Provide the [x, y] coordinate of the cell's center where the given text is located.  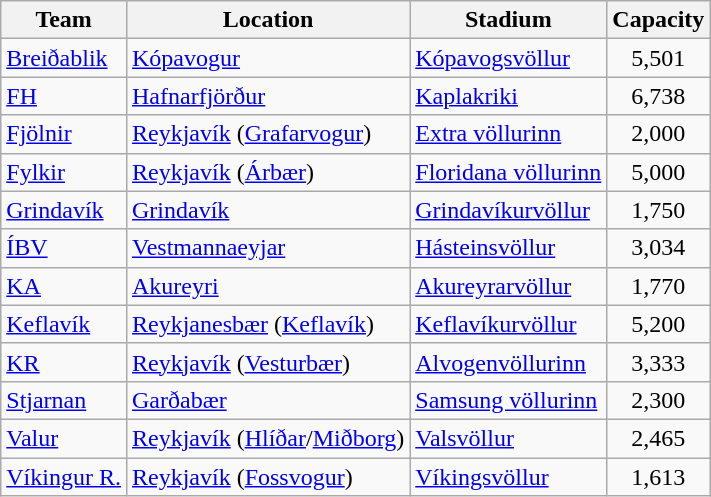
KA [64, 286]
3,034 [658, 248]
Vestmannaeyjar [268, 248]
5,200 [658, 324]
Hafnarfjörður [268, 96]
Fjölnir [64, 134]
Kópavogsvöllur [508, 58]
6,738 [658, 96]
Fylkir [64, 172]
Team [64, 20]
Reykjavík (Hlíðar/Miðborg) [268, 438]
Stjarnan [64, 400]
FH [64, 96]
Reykjanesbær (Keflavík) [268, 324]
Hásteinsvöllur [508, 248]
ÍBV [64, 248]
1,613 [658, 477]
Valsvöllur [508, 438]
Reykjavík (Fossvogur) [268, 477]
5,501 [658, 58]
Víkingsvöllur [508, 477]
Capacity [658, 20]
Kaplakriki [508, 96]
Samsung völlurinn [508, 400]
Akureyri [268, 286]
Reykjavík (Árbær) [268, 172]
2,000 [658, 134]
2,300 [658, 400]
Reykjavík (Grafarvogur) [268, 134]
Keflavíkurvöllur [508, 324]
2,465 [658, 438]
Alvogenvöllurinn [508, 362]
Extra völlurinn [508, 134]
Valur [64, 438]
Location [268, 20]
KR [64, 362]
Akureyrarvöllur [508, 286]
Reykjavík (Vesturbær) [268, 362]
Breiðablik [64, 58]
3,333 [658, 362]
Keflavík [64, 324]
5,000 [658, 172]
Víkingur R. [64, 477]
Floridana völlurinn [508, 172]
Garðabær [268, 400]
1,770 [658, 286]
Kópavogur [268, 58]
1,750 [658, 210]
Grindavíkurvöllur [508, 210]
Stadium [508, 20]
